Detect which cell encompasses the target text, then output its [x, y] center coordinate. 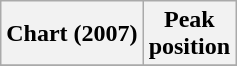
Peakposition [189, 34]
Chart (2007) [72, 34]
